Pinpoint the cell where the given text exists, returning its [x, y] midpoint coordinate. 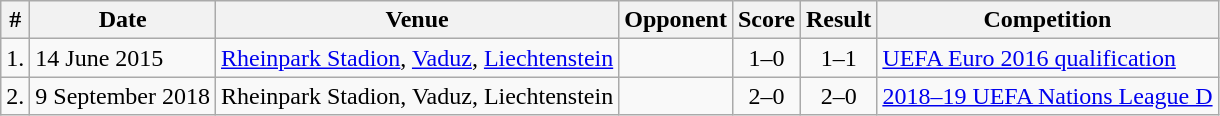
1–0 [766, 58]
Venue [418, 20]
Opponent [676, 20]
9 September 2018 [123, 96]
1. [16, 58]
# [16, 20]
Result [838, 20]
UEFA Euro 2016 qualification [1048, 58]
2018–19 UEFA Nations League D [1048, 96]
2. [16, 96]
14 June 2015 [123, 58]
Score [766, 20]
Date [123, 20]
1–1 [838, 58]
Competition [1048, 20]
